Search for the cell housing the specified text and yield its (x, y) center coordinate. 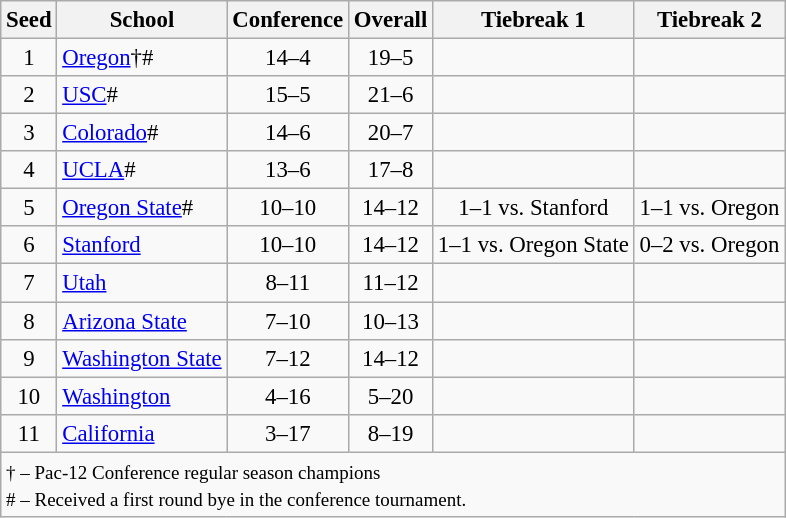
Colorado# (142, 133)
Tiebreak 1 (534, 20)
8 (29, 321)
8–19 (391, 433)
Oregon State# (142, 208)
† – Pac-12 Conference regular season champions# – Received a first round bye in the conference tournament. (393, 484)
14–4 (288, 58)
14–6 (288, 133)
3 (29, 133)
3–17 (288, 433)
Stanford (142, 245)
0–2 vs. Oregon (709, 245)
5–20 (391, 396)
4 (29, 170)
Seed (29, 20)
7–12 (288, 358)
7–10 (288, 321)
8–11 (288, 283)
UCLA# (142, 170)
10–13 (391, 321)
13–6 (288, 170)
Conference (288, 20)
1–1 vs. Oregon (709, 208)
5 (29, 208)
19–5 (391, 58)
11 (29, 433)
20–7 (391, 133)
Arizona State (142, 321)
Tiebreak 2 (709, 20)
School (142, 20)
15–5 (288, 95)
10 (29, 396)
7 (29, 283)
1 (29, 58)
Washington State (142, 358)
21–6 (391, 95)
1–1 vs. Stanford (534, 208)
USC# (142, 95)
2 (29, 95)
Overall (391, 20)
Washington (142, 396)
1–1 vs. Oregon State (534, 245)
17–8 (391, 170)
6 (29, 245)
11–12 (391, 283)
Utah (142, 283)
Oregon†# (142, 58)
9 (29, 358)
California (142, 433)
4–16 (288, 396)
